Find where the given text appears and provide that cell's center as (X, Y) coordinate. 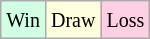
Win (24, 20)
Loss (126, 20)
Draw (72, 20)
